Determine the (X, Y) coordinate at the center of the cell enclosing the given text.  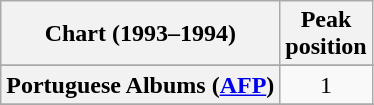
1 (326, 85)
Peakposition (326, 34)
Chart (1993–1994) (140, 34)
Portuguese Albums (AFP) (140, 85)
